Capture the cell that displays the provided text and extract its [x, y] central coordinate. 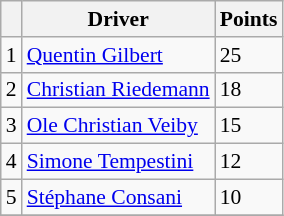
Points [249, 19]
12 [249, 162]
10 [249, 197]
15 [249, 126]
18 [249, 90]
2 [12, 90]
25 [249, 55]
1 [12, 55]
3 [12, 126]
Driver [118, 19]
4 [12, 162]
5 [12, 197]
Simone Tempestini [118, 162]
Stéphane Consani [118, 197]
Christian Riedemann [118, 90]
Quentin Gilbert [118, 55]
Ole Christian Veiby [118, 126]
